For the text-containing cell, return its midpoint in (x, y) coordinate format. 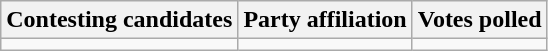
Contesting candidates (120, 20)
Party affiliation (325, 20)
Votes polled (480, 20)
